Determine the [x, y] coordinate at the center of the cell enclosing the given text.  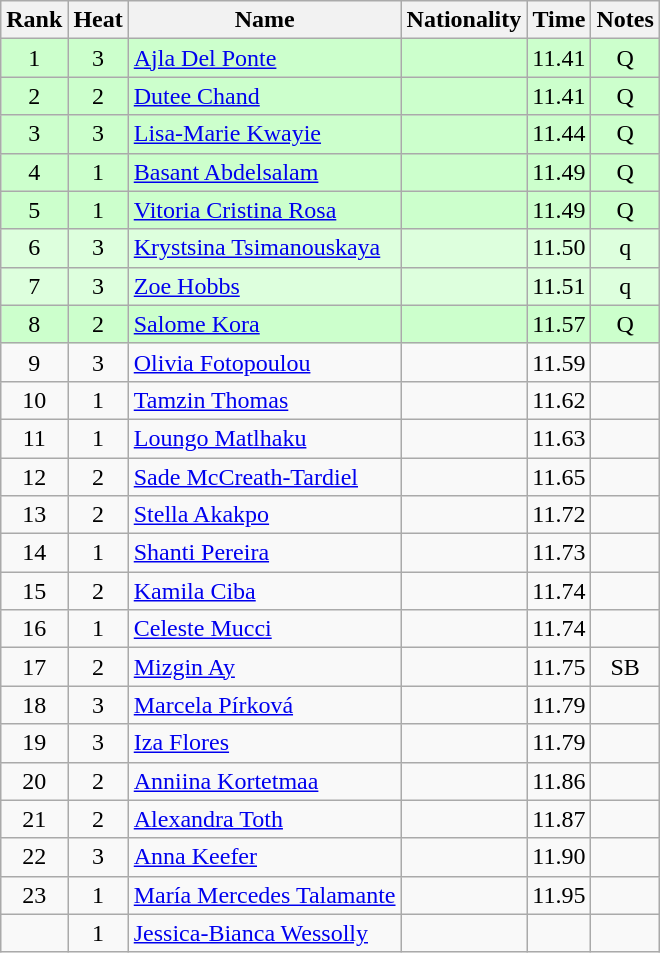
Name [264, 20]
Vitoria Cristina Rosa [264, 210]
11.65 [559, 477]
23 [34, 895]
9 [34, 362]
14 [34, 553]
11.51 [559, 286]
11.57 [559, 324]
Olivia Fotopoulou [264, 362]
Basant Abdelsalam [264, 172]
4 [34, 172]
13 [34, 515]
Jessica-Bianca Wessolly [264, 933]
11.44 [559, 134]
Lisa-Marie Kwayie [264, 134]
Alexandra Toth [264, 819]
Kamila Ciba [264, 591]
18 [34, 705]
5 [34, 210]
16 [34, 629]
11.95 [559, 895]
11.90 [559, 857]
19 [34, 743]
Dutee Chand [264, 96]
10 [34, 400]
Zoe Hobbs [264, 286]
22 [34, 857]
Anna Keefer [264, 857]
Time [559, 20]
11.62 [559, 400]
12 [34, 477]
8 [34, 324]
Salome Kora [264, 324]
21 [34, 819]
Ajla Del Ponte [264, 58]
Notes [625, 20]
11.86 [559, 781]
Heat [98, 20]
Loungo Matlhaku [264, 438]
20 [34, 781]
11.50 [559, 248]
7 [34, 286]
María Mercedes Talamante [264, 895]
Sade McCreath-Tardiel [264, 477]
11.87 [559, 819]
11.75 [559, 667]
17 [34, 667]
Celeste Mucci [264, 629]
Marcela Pírková [264, 705]
Krystsina Tsimanouskaya [264, 248]
15 [34, 591]
11.63 [559, 438]
Rank [34, 20]
Mizgin Ay [264, 667]
Tamzin Thomas [264, 400]
SB [625, 667]
11 [34, 438]
Iza Flores [264, 743]
Nationality [464, 20]
Shanti Pereira [264, 553]
Anniina Kortetmaa [264, 781]
Stella Akakpo [264, 515]
6 [34, 248]
11.72 [559, 515]
11.73 [559, 553]
11.59 [559, 362]
